Determine the [x, y] coordinate at the center of the cell enclosing the given text.  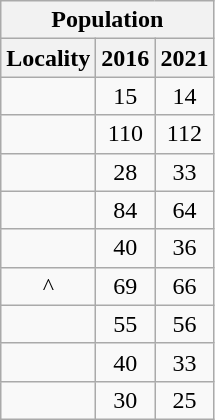
84 [126, 210]
30 [126, 400]
^ [48, 286]
15 [126, 96]
66 [184, 286]
Population [108, 20]
25 [184, 400]
2021 [184, 58]
55 [126, 324]
2016 [126, 58]
28 [126, 172]
Locality [48, 58]
56 [184, 324]
112 [184, 134]
64 [184, 210]
14 [184, 96]
110 [126, 134]
69 [126, 286]
36 [184, 248]
